For the text-containing cell, return its midpoint in (x, y) coordinate format. 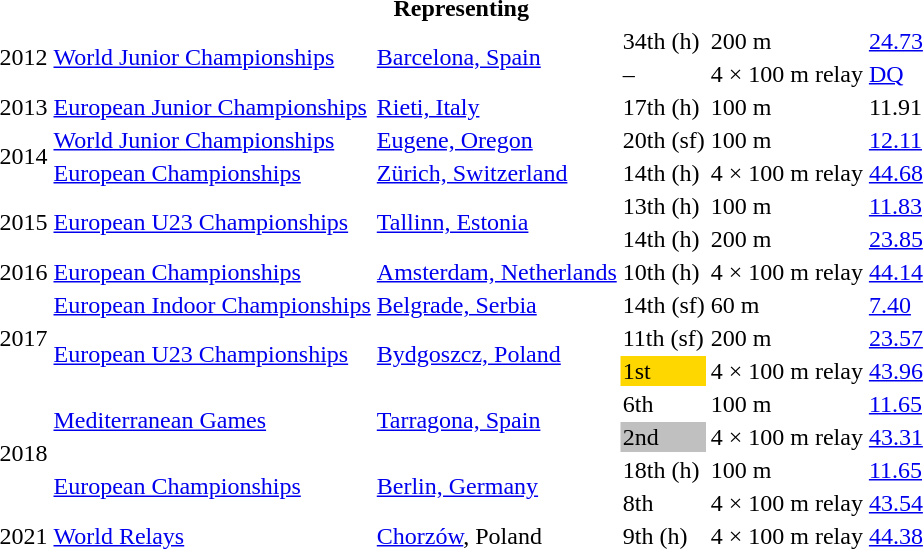
10th (h) (664, 272)
Bydgoszcz, Poland (496, 354)
Amsterdam, Netherlands (496, 272)
– (664, 74)
Zürich, Switzerland (496, 173)
Eugene, Oregon (496, 140)
6th (664, 404)
11th (sf) (664, 338)
14th (sf) (664, 305)
Barcelona, Spain (496, 58)
8th (664, 503)
Mediterranean Games (212, 420)
European Junior Championships (212, 107)
13th (h) (664, 206)
34th (h) (664, 41)
18th (h) (664, 470)
1st (664, 371)
Tallinn, Estonia (496, 222)
Berlin, Germany (496, 486)
Rieti, Italy (496, 107)
Tarragona, Spain (496, 420)
Belgrade, Serbia (496, 305)
2nd (664, 437)
60 m (786, 305)
20th (sf) (664, 140)
European Indoor Championships (212, 305)
17th (h) (664, 107)
